Return the (x, y) coordinate for the center point of the cell that contains the specified text.  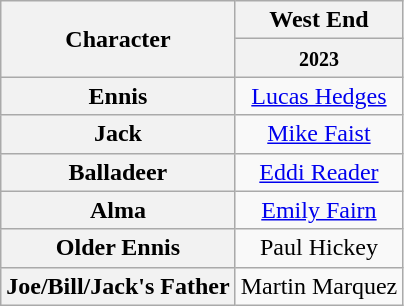
Eddi Reader (319, 172)
Martin Marquez (319, 286)
Character (118, 39)
Jack (118, 134)
West End (319, 20)
Emily Fairn (319, 210)
2023 (319, 58)
Alma (118, 210)
Mike Faist (319, 134)
Balladeer (118, 172)
Paul Hickey (319, 248)
Lucas Hedges (319, 96)
Ennis (118, 96)
Joe/Bill/Jack's Father (118, 286)
Older Ennis (118, 248)
